Scan for the cell matching the given text and deliver its (x, y) coordinate at center. 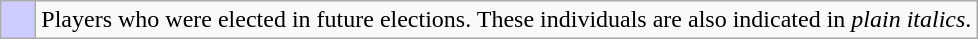
Players who were elected in future elections. These individuals are also indicated in plain italics. (506, 20)
